Search for the cell housing the specified text and yield its [x, y] center coordinate. 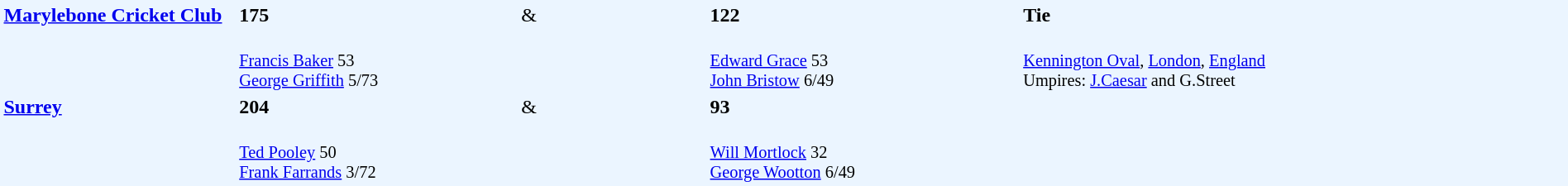
122 [864, 15]
Tie [1293, 15]
Marylebone Cricket Club [119, 47]
Francis Baker 53 George Griffith 5/73 [378, 61]
175 [378, 15]
93 [864, 107]
Kennington Oval, London, England Umpires: J.Caesar and G.Street [1293, 107]
Will Mortlock 32 George Wootton 6/49 [864, 152]
Ted Pooley 50 Frank Farrands 3/72 [378, 152]
Edward Grace 53 John Bristow 6/49 [864, 61]
Surrey [119, 139]
204 [378, 107]
